Return the (X, Y) coordinate for the center point of the cell that contains the specified text.  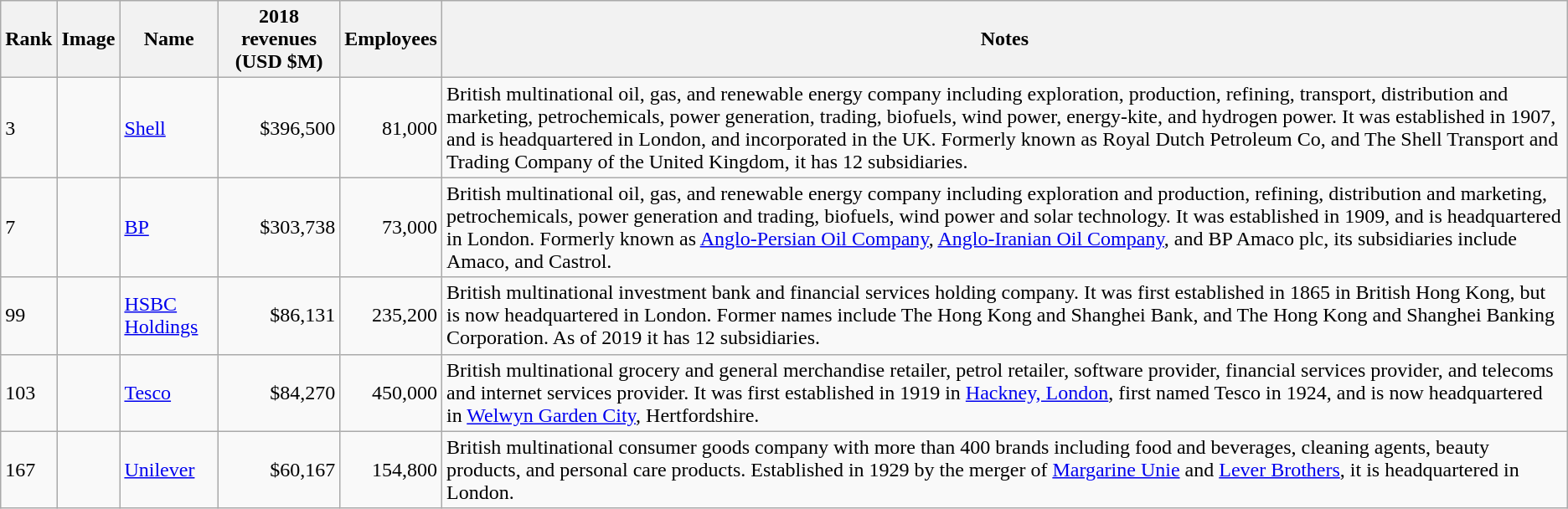
167 (28, 470)
154,800 (391, 470)
Name (169, 39)
$60,167 (278, 470)
Tesco (169, 393)
$303,738 (278, 228)
103 (28, 393)
Employees (391, 39)
Image (89, 39)
3 (28, 127)
HSBC Holdings (169, 316)
450,000 (391, 393)
Unilever (169, 470)
$86,131 (278, 316)
Rank (28, 39)
$84,270 (278, 393)
2018 revenues (USD $M) (278, 39)
Shell (169, 127)
7 (28, 228)
73,000 (391, 228)
BP (169, 228)
81,000 (391, 127)
Notes (1004, 39)
$396,500 (278, 127)
235,200 (391, 316)
99 (28, 316)
